Search for the cell housing the specified text and yield its (x, y) center coordinate. 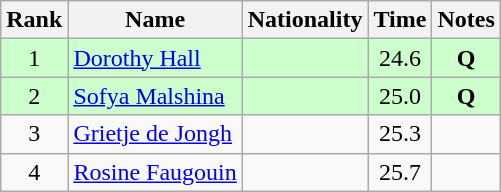
Time (400, 20)
1 (34, 58)
Nationality (305, 20)
4 (34, 172)
Notes (466, 20)
24.6 (400, 58)
Dorothy Hall (155, 58)
Sofya Malshina (155, 96)
Rank (34, 20)
3 (34, 134)
25.3 (400, 134)
25.0 (400, 96)
25.7 (400, 172)
Name (155, 20)
Grietje de Jongh (155, 134)
2 (34, 96)
Rosine Faugouin (155, 172)
